Detect which cell encompasses the target text, then output its [X, Y] center coordinate. 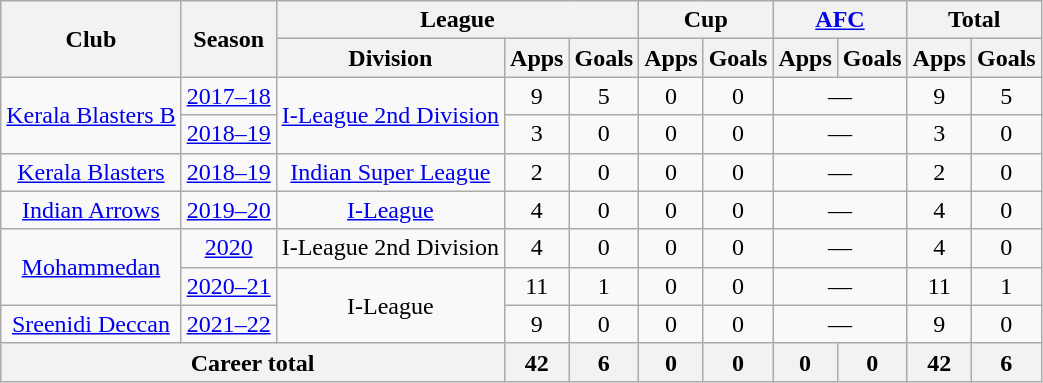
Total [974, 20]
League [458, 20]
2017–18 [228, 96]
Division [390, 58]
Mohammedan [91, 267]
Cup [706, 20]
2021–22 [228, 324]
Kerala Blasters B [91, 115]
AFC [840, 20]
Sreenidi Deccan [91, 324]
Indian Arrows [91, 210]
Kerala Blasters [91, 172]
2020–21 [228, 286]
Season [228, 39]
2020 [228, 248]
Club [91, 39]
Career total [253, 362]
2019–20 [228, 210]
Indian Super League [390, 172]
